Extract the (X, Y) coordinate from the center of the cell holding the provided text.  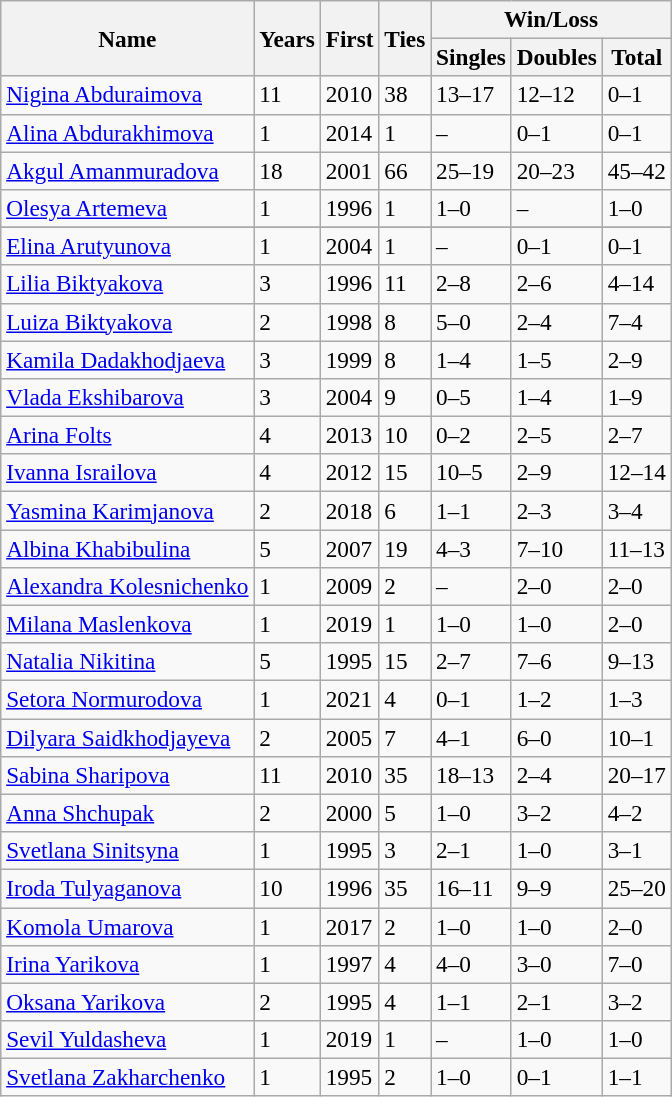
66 (405, 170)
7–4 (636, 322)
Sabina Sharipova (128, 775)
Arina Folts (128, 435)
Oksana Yarikova (128, 1002)
Setora Normurodova (128, 699)
Irina Yarikova (128, 964)
7–10 (556, 548)
3–1 (636, 850)
2013 (350, 435)
Alexandra Kolesnichenko (128, 586)
Sevil Yuldasheva (128, 1039)
2–8 (472, 284)
1–9 (636, 397)
Ties (405, 38)
3–4 (636, 510)
4–2 (636, 813)
6 (405, 510)
Albina Khabibulina (128, 548)
Elina Arutyunova (128, 246)
4–0 (472, 964)
20–17 (636, 775)
7 (405, 737)
First (350, 38)
2–6 (556, 284)
18 (287, 170)
9–9 (556, 888)
0–2 (472, 435)
10–1 (636, 737)
5–0 (472, 322)
Total (636, 57)
0–5 (472, 397)
Years (287, 38)
Nigina Abduraimova (128, 95)
2009 (350, 586)
13–17 (472, 95)
20–23 (556, 170)
4–1 (472, 737)
1–3 (636, 699)
45–42 (636, 170)
16–11 (472, 888)
Svetlana Zakharchenko (128, 1077)
Vlada Ekshibarova (128, 397)
2017 (350, 926)
7–0 (636, 964)
1997 (350, 964)
11–13 (636, 548)
2–5 (556, 435)
38 (405, 95)
12–14 (636, 473)
Name (128, 38)
19 (405, 548)
25–19 (472, 170)
Lilia Biktyakova (128, 284)
Luiza Biktyakova (128, 322)
Akgul Amanmuradova (128, 170)
Singles (472, 57)
2005 (350, 737)
4–14 (636, 284)
2000 (350, 813)
6–0 (556, 737)
Iroda Tulyaganova (128, 888)
Dilyara Saidkhodjayeva (128, 737)
2012 (350, 473)
Yasmina Karimjanova (128, 510)
12–12 (556, 95)
2021 (350, 699)
25–20 (636, 888)
1–2 (556, 699)
10–5 (472, 473)
2–3 (556, 510)
Win/Loss (552, 19)
2007 (350, 548)
Natalia Nikitina (128, 662)
Alina Abdurakhimova (128, 133)
Svetlana Sinitsyna (128, 850)
4–3 (472, 548)
Ivanna Israilova (128, 473)
Komola Umarova (128, 926)
3–0 (556, 964)
Olesya Artemeva (128, 208)
1–5 (556, 359)
9 (405, 397)
2001 (350, 170)
2018 (350, 510)
2014 (350, 133)
Doubles (556, 57)
Kamila Dadakhodjaeva (128, 359)
Anna Shchupak (128, 813)
7–6 (556, 662)
9–13 (636, 662)
Milana Maslenkova (128, 624)
1998 (350, 322)
18–13 (472, 775)
1999 (350, 359)
